Scan for the cell matching the given text and deliver its (X, Y) coordinate at center. 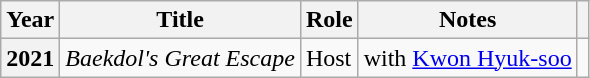
2021 (30, 58)
with Kwon Hyuk-soo (468, 58)
Role (329, 20)
Baekdol's Great Escape (180, 58)
Year (30, 20)
Title (180, 20)
Notes (468, 20)
Host (329, 58)
